For the text-containing cell, return its midpoint in (X, Y) coordinate format. 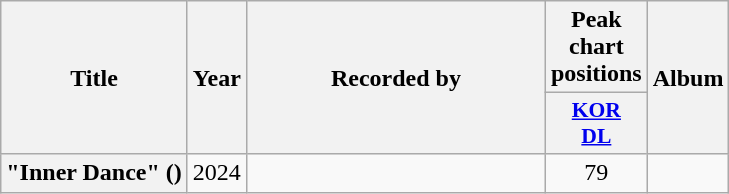
Title (94, 78)
Recorded by (396, 78)
Album (688, 78)
"Inner Dance" () (94, 173)
2024 (216, 173)
Year (216, 78)
KORDL (596, 124)
79 (596, 173)
Peak chart positions (596, 47)
